Return the [X, Y] coordinate for the center point of the cell that contains the specified text.  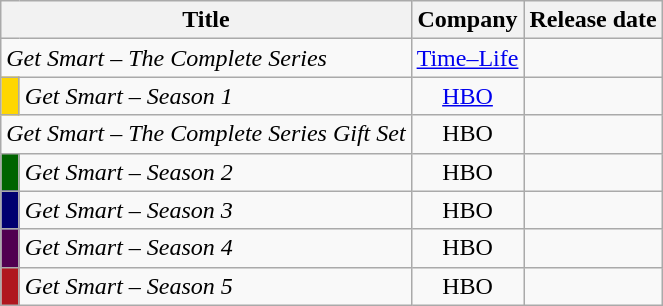
Get Smart – The Complete Series Gift Set [206, 134]
Company [468, 20]
Time–Life [468, 58]
Release date [593, 20]
Get Smart – Season 2 [215, 172]
Get Smart – Season 1 [215, 96]
Get Smart – Season 5 [215, 286]
Title [206, 20]
Get Smart – Season 3 [215, 210]
Get Smart – The Complete Series [206, 58]
Get Smart – Season 4 [215, 248]
